Search for the cell housing the specified text and yield its [x, y] center coordinate. 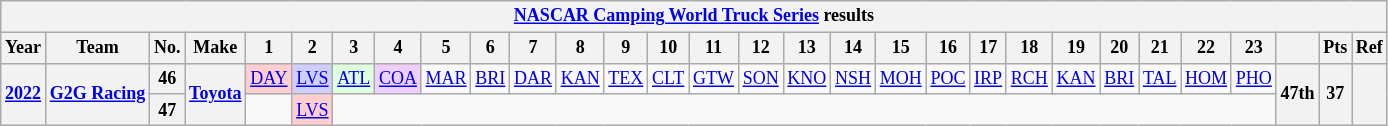
SON [760, 78]
47th [1298, 94]
Pts [1336, 48]
COA [398, 78]
Toyota [216, 94]
Ref [1370, 48]
POC [948, 78]
22 [1206, 48]
HOM [1206, 78]
CLT [668, 78]
23 [1254, 48]
Make [216, 48]
MAR [446, 78]
Year [24, 48]
IRP [988, 78]
47 [168, 110]
7 [534, 48]
10 [668, 48]
TEX [626, 78]
ATL [354, 78]
4 [398, 48]
NASCAR Camping World Truck Series results [694, 16]
17 [988, 48]
11 [714, 48]
No. [168, 48]
MOH [900, 78]
NSH [854, 78]
6 [490, 48]
8 [580, 48]
TAL [1160, 78]
14 [854, 48]
GTW [714, 78]
G2G Racing [97, 94]
2022 [24, 94]
18 [1029, 48]
37 [1336, 94]
12 [760, 48]
20 [1120, 48]
3 [354, 48]
9 [626, 48]
DAR [534, 78]
16 [948, 48]
KNO [807, 78]
1 [269, 48]
46 [168, 78]
PHO [1254, 78]
DAY [269, 78]
Team [97, 48]
13 [807, 48]
5 [446, 48]
21 [1160, 48]
RCH [1029, 78]
15 [900, 48]
19 [1076, 48]
2 [312, 48]
